Output the (X, Y) coordinate of the center of the cell containing the given text.  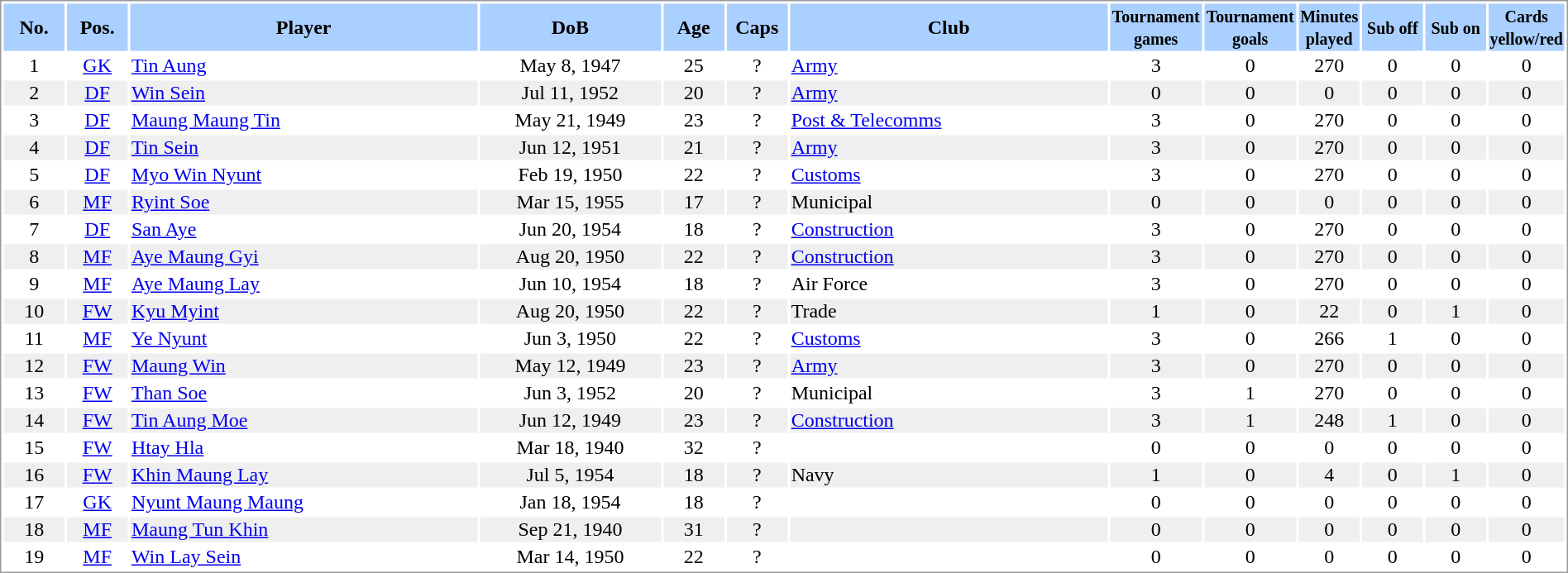
May 12, 1949 (571, 366)
Jun 12, 1951 (571, 148)
Navy (949, 475)
Trade (949, 312)
Jun 10, 1954 (571, 284)
Win Sein (303, 93)
Jul 5, 1954 (571, 475)
Sub on (1456, 26)
Khin Maung Lay (303, 475)
32 (693, 447)
DoB (571, 26)
Maung Win (303, 366)
Post & Telecomms (949, 120)
Aye Maung Lay (303, 284)
Maung Tun Khin (303, 530)
San Aye (303, 229)
Myo Win Nyunt (303, 174)
Mar 18, 1940 (571, 447)
248 (1329, 421)
Minutesplayed (1329, 26)
Tin Aung (303, 65)
Jul 11, 1952 (571, 93)
Than Soe (303, 393)
No. (33, 26)
Feb 19, 1950 (571, 174)
Mar 15, 1955 (571, 203)
Htay Hla (303, 447)
Ryint Soe (303, 203)
25 (693, 65)
Aye Maung Gyi (303, 257)
Caps (757, 26)
Air Force (949, 284)
16 (33, 475)
266 (1329, 338)
Age (693, 26)
Tin Aung Moe (303, 421)
Pos. (98, 26)
May 21, 1949 (571, 120)
Kyu Myint (303, 312)
Sep 21, 1940 (571, 530)
9 (33, 284)
May 8, 1947 (571, 65)
Mar 14, 1950 (571, 556)
21 (693, 148)
Nyunt Maung Maung (303, 502)
2 (33, 93)
Jun 20, 1954 (571, 229)
Maung Maung Tin (303, 120)
12 (33, 366)
Tournamentgames (1156, 26)
14 (33, 421)
10 (33, 312)
8 (33, 257)
31 (693, 530)
15 (33, 447)
5 (33, 174)
Jun 3, 1952 (571, 393)
7 (33, 229)
Tin Sein (303, 148)
13 (33, 393)
Jun 3, 1950 (571, 338)
Club (949, 26)
19 (33, 556)
Cardsyellow/red (1527, 26)
Win Lay Sein (303, 556)
Jan 18, 1954 (571, 502)
11 (33, 338)
Player (303, 26)
Jun 12, 1949 (571, 421)
Tournamentgoals (1250, 26)
Ye Nyunt (303, 338)
6 (33, 203)
Sub off (1393, 26)
